From the cell containing the given text, extract its center point as [x, y] coordinate. 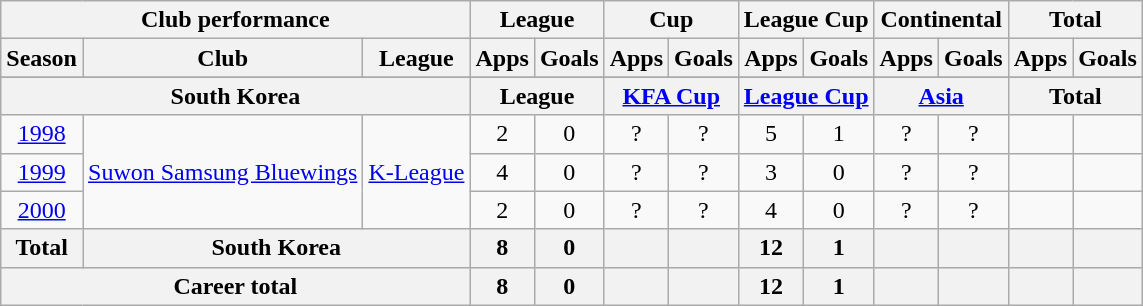
KFA Cup [671, 96]
5 [770, 134]
Suwon Samsung Bluewings [222, 172]
Cup [671, 20]
Club performance [236, 20]
Club [222, 58]
Season [42, 58]
Asia [941, 96]
3 [770, 172]
Continental [941, 20]
Career total [236, 286]
1999 [42, 172]
1998 [42, 134]
2000 [42, 210]
K-League [416, 172]
